Find where the given text appears and provide that cell's center as (x, y) coordinate. 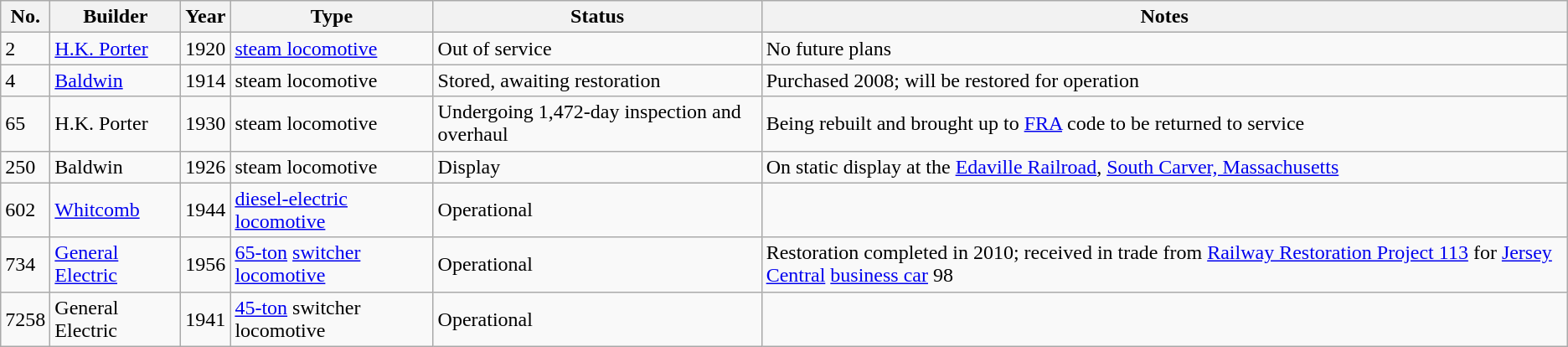
1941 (206, 319)
1956 (206, 265)
Out of service (597, 49)
Notes (1164, 17)
Being rebuilt and brought up to FRA code to be returned to service (1164, 124)
No future plans (1164, 49)
1944 (206, 210)
1914 (206, 80)
Purchased 2008; will be restored for operation (1164, 80)
Undergoing 1,472-day inspection and overhaul (597, 124)
602 (25, 210)
Year (206, 17)
1930 (206, 124)
Restoration completed in 2010; received in trade from Railway Restoration Project 113 for Jersey Central business car 98 (1164, 265)
Whitcomb (116, 210)
7258 (25, 319)
Stored, awaiting restoration (597, 80)
Builder (116, 17)
Type (332, 17)
On static display at the Edaville Railroad, South Carver, Massachusetts (1164, 167)
Display (597, 167)
45-ton switcher locomotive (332, 319)
250 (25, 167)
65-ton switcher locomotive (332, 265)
diesel-electric locomotive (332, 210)
No. (25, 17)
1920 (206, 49)
4 (25, 80)
Status (597, 17)
2 (25, 49)
1926 (206, 167)
734 (25, 265)
65 (25, 124)
